Detect which cell encompasses the target text, then output its [X, Y] center coordinate. 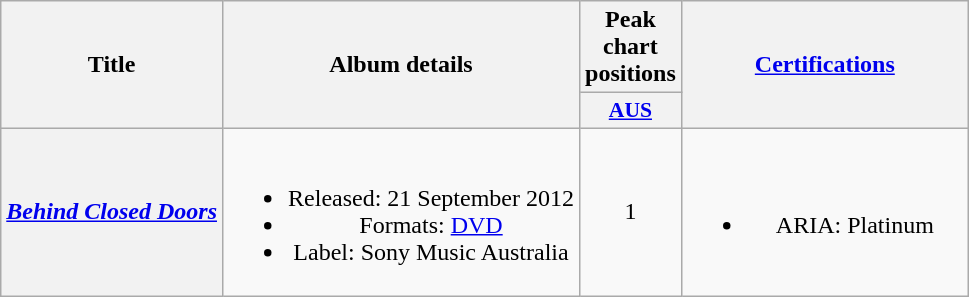
Behind Closed Doors [112, 212]
Released: 21 September 2012Formats: DVDLabel: Sony Music Australia [402, 212]
Peak chart positions [631, 47]
ARIA: Platinum [824, 212]
Album details [402, 65]
1 [631, 212]
AUS [631, 111]
Certifications [824, 65]
Title [112, 65]
